Locate the cell with the specified text and output its [X, Y] center coordinate. 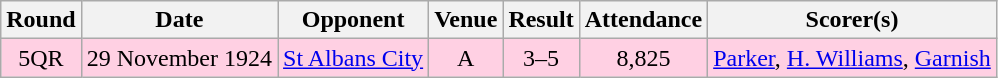
29 November 1924 [179, 58]
3–5 [541, 58]
Scorer(s) [852, 20]
Parker, H. Williams, Garnish [852, 58]
5QR [41, 58]
Opponent [354, 20]
St Albans City [354, 58]
8,825 [643, 58]
Round [41, 20]
Result [541, 20]
Date [179, 20]
Attendance [643, 20]
Venue [466, 20]
A [466, 58]
